Determine the (x, y) coordinate at the center of the cell enclosing the given text.  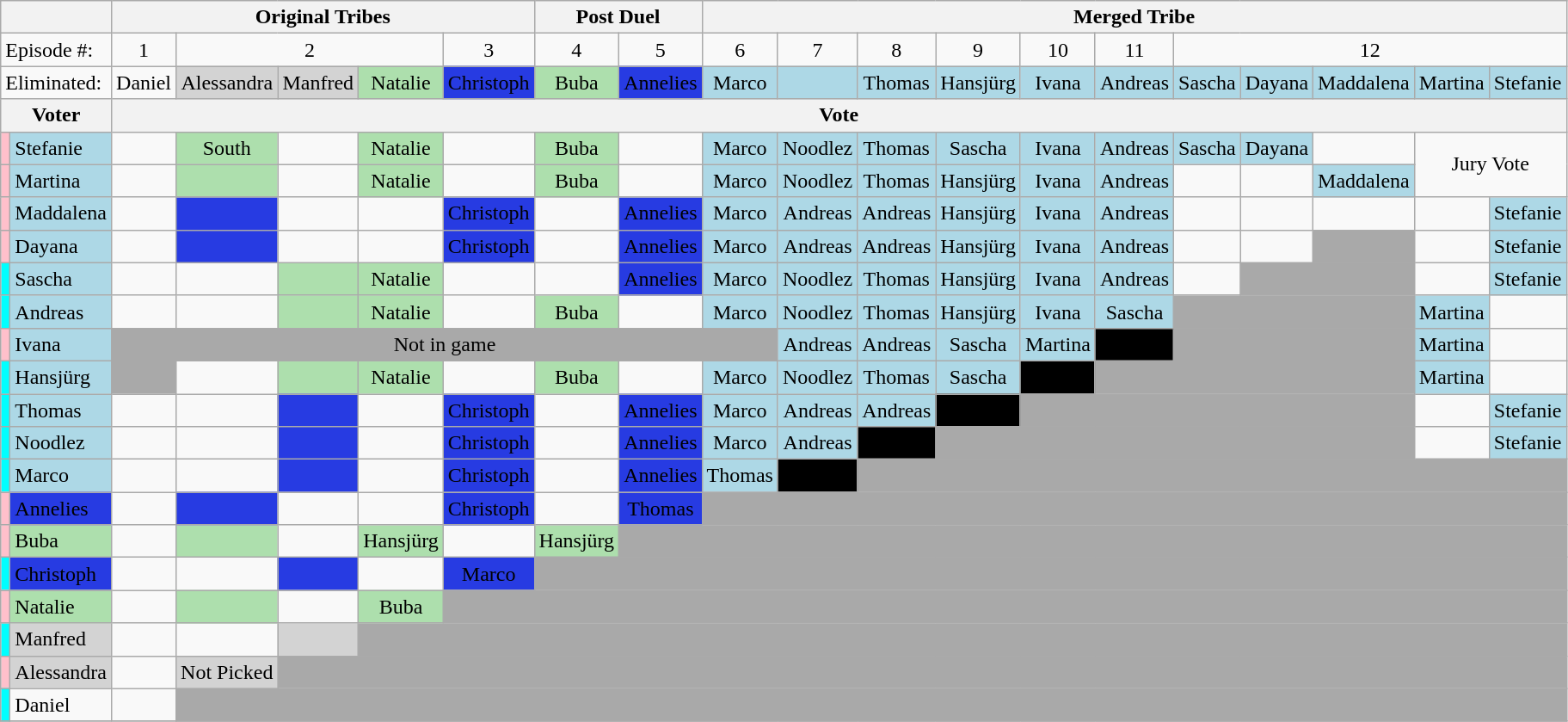
4 (576, 50)
Original Tribes (323, 17)
Post Duel (618, 17)
2 (310, 50)
Eliminated: (57, 83)
Merged Tribe (1134, 17)
Vote (839, 115)
Voter (57, 115)
10 (1058, 50)
11 (1134, 50)
Episode #: (57, 50)
Not in game (446, 344)
8 (896, 50)
3 (489, 50)
9 (979, 50)
Jury Vote (1490, 164)
Not Picked (227, 672)
1 (145, 50)
7 (817, 50)
5 (661, 50)
6 (740, 50)
12 (1370, 50)
South (227, 148)
